Search for the cell housing the specified text and yield its [x, y] center coordinate. 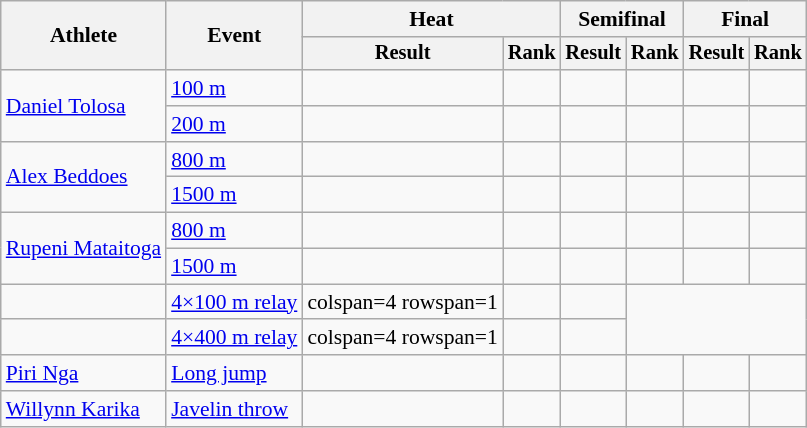
Long jump [234, 373]
4×100 m relay [234, 302]
100 m [234, 88]
Final [746, 19]
Daniel Tolosa [84, 106]
Javelin throw [234, 409]
Alex Beddoes [84, 178]
Heat [431, 19]
Event [234, 36]
Rupeni Mataitoga [84, 248]
Piri Nga [84, 373]
Athlete [84, 36]
200 m [234, 124]
Semifinal [622, 19]
4×400 m relay [234, 338]
Willynn Karika [84, 409]
